From the cell containing the given text, extract its center point as (X, Y) coordinate. 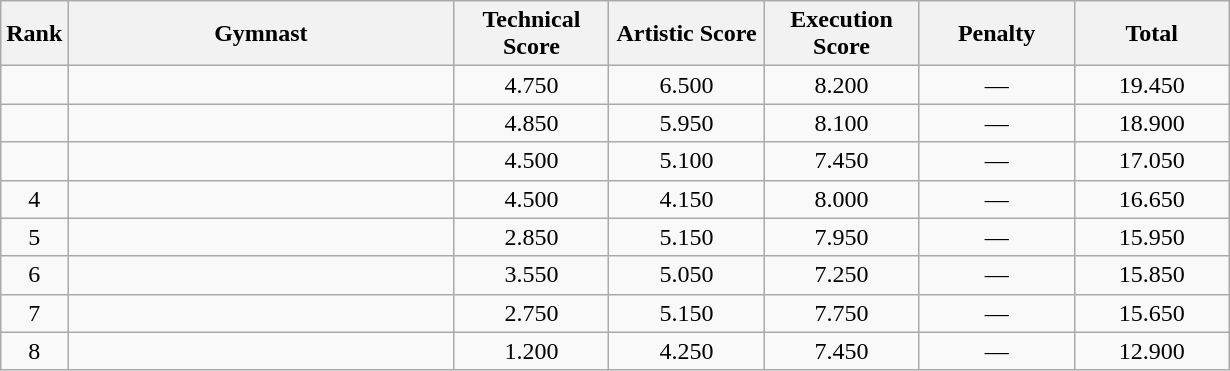
4 (34, 199)
18.900 (1152, 123)
4.850 (532, 123)
17.050 (1152, 161)
2.750 (532, 313)
6.500 (686, 85)
1.200 (532, 351)
Rank (34, 34)
5 (34, 237)
8 (34, 351)
8.100 (842, 123)
7.750 (842, 313)
3.550 (532, 275)
6 (34, 275)
8.000 (842, 199)
5.950 (686, 123)
Technical Score (532, 34)
Total (1152, 34)
12.900 (1152, 351)
15.650 (1152, 313)
7.250 (842, 275)
8.200 (842, 85)
5.050 (686, 275)
7.950 (842, 237)
4.250 (686, 351)
5.100 (686, 161)
15.950 (1152, 237)
Execution Score (842, 34)
15.850 (1152, 275)
7 (34, 313)
Artistic Score (686, 34)
4.750 (532, 85)
Gymnast (261, 34)
Penalty (996, 34)
2.850 (532, 237)
16.650 (1152, 199)
4.150 (686, 199)
19.450 (1152, 85)
